Output the (X, Y) coordinate of the center of the cell containing the given text.  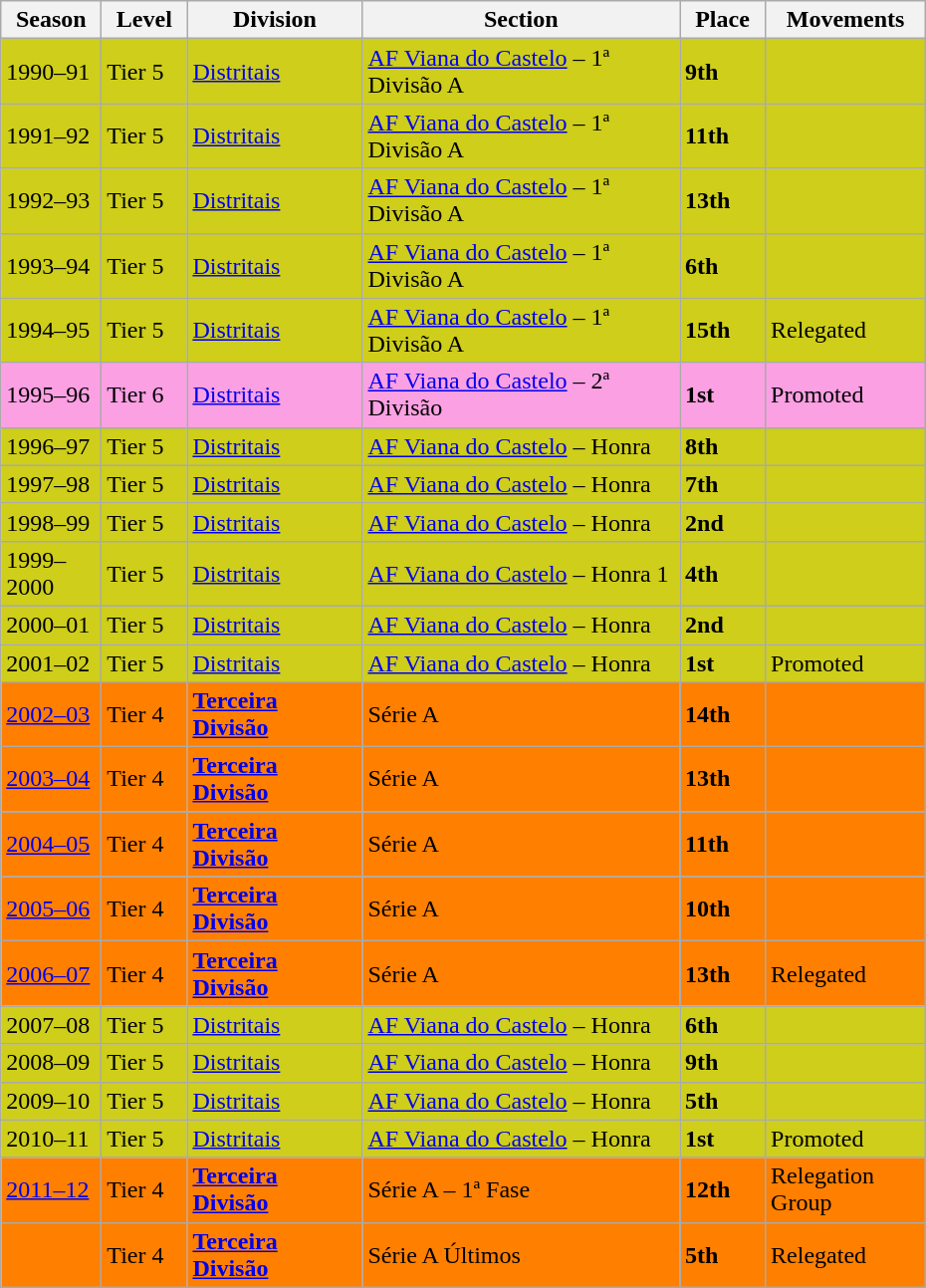
Level (144, 20)
1997–98 (52, 484)
2009–10 (52, 1101)
Série A Últimos (522, 1255)
1998–99 (52, 522)
Place (722, 20)
1990–91 (52, 72)
1999–2000 (52, 574)
4th (722, 574)
8th (722, 446)
7th (722, 484)
Season (52, 20)
2001–02 (52, 662)
2003–04 (52, 779)
Division (275, 20)
2004–05 (52, 845)
2005–06 (52, 908)
2007–08 (52, 1025)
Tier 6 (144, 394)
2000–01 (52, 625)
1991–92 (52, 135)
1994–95 (52, 331)
10th (722, 908)
AF Viana do Castelo – 2ª Divisão (522, 394)
2010–11 (52, 1139)
2002–03 (52, 715)
1993–94 (52, 265)
Section (522, 20)
12th (722, 1189)
1996–97 (52, 446)
2006–07 (52, 974)
Relegation Group (846, 1189)
14th (722, 715)
2011–12 (52, 1189)
AF Viana do Castelo – Honra 1 (522, 574)
1992–93 (52, 201)
2008–09 (52, 1063)
Série A – 1ª Fase (522, 1189)
Movements (846, 20)
1995–96 (52, 394)
15th (722, 331)
